Provide the (x, y) coordinate of the cell's center where the given text is located.  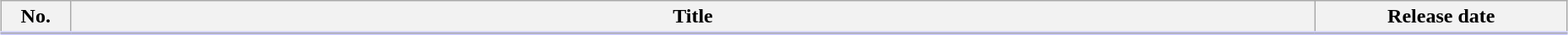
Release date (1441, 17)
Title (693, 17)
No. (35, 17)
